Determine the [x, y] coordinate at the center of the cell enclosing the given text.  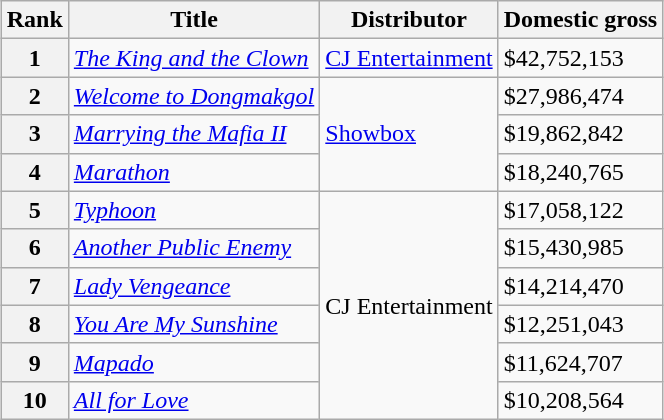
Marathon [194, 172]
Showbox [409, 134]
Domestic gross [580, 20]
$19,862,842 [580, 134]
3 [34, 134]
9 [34, 362]
10 [34, 400]
$11,624,707 [580, 362]
2 [34, 96]
Title [194, 20]
Mapado [194, 362]
8 [34, 324]
The King and the Clown [194, 58]
You Are My Sunshine [194, 324]
Rank [34, 20]
Marrying the Mafia II [194, 134]
4 [34, 172]
1 [34, 58]
$14,214,470 [580, 286]
Typhoon [194, 210]
$15,430,985 [580, 248]
Distributor [409, 20]
Welcome to Dongmakgol [194, 96]
All for Love [194, 400]
7 [34, 286]
6 [34, 248]
5 [34, 210]
Another Public Enemy [194, 248]
$42,752,153 [580, 58]
$10,208,564 [580, 400]
Lady Vengeance [194, 286]
$17,058,122 [580, 210]
$27,986,474 [580, 96]
$18,240,765 [580, 172]
$12,251,043 [580, 324]
